Scan for the cell matching the given text and deliver its [X, Y] coordinate at center. 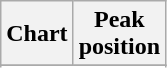
Chart [37, 34]
Peakposition [119, 34]
